Output the (x, y) coordinate of the center of the cell containing the given text.  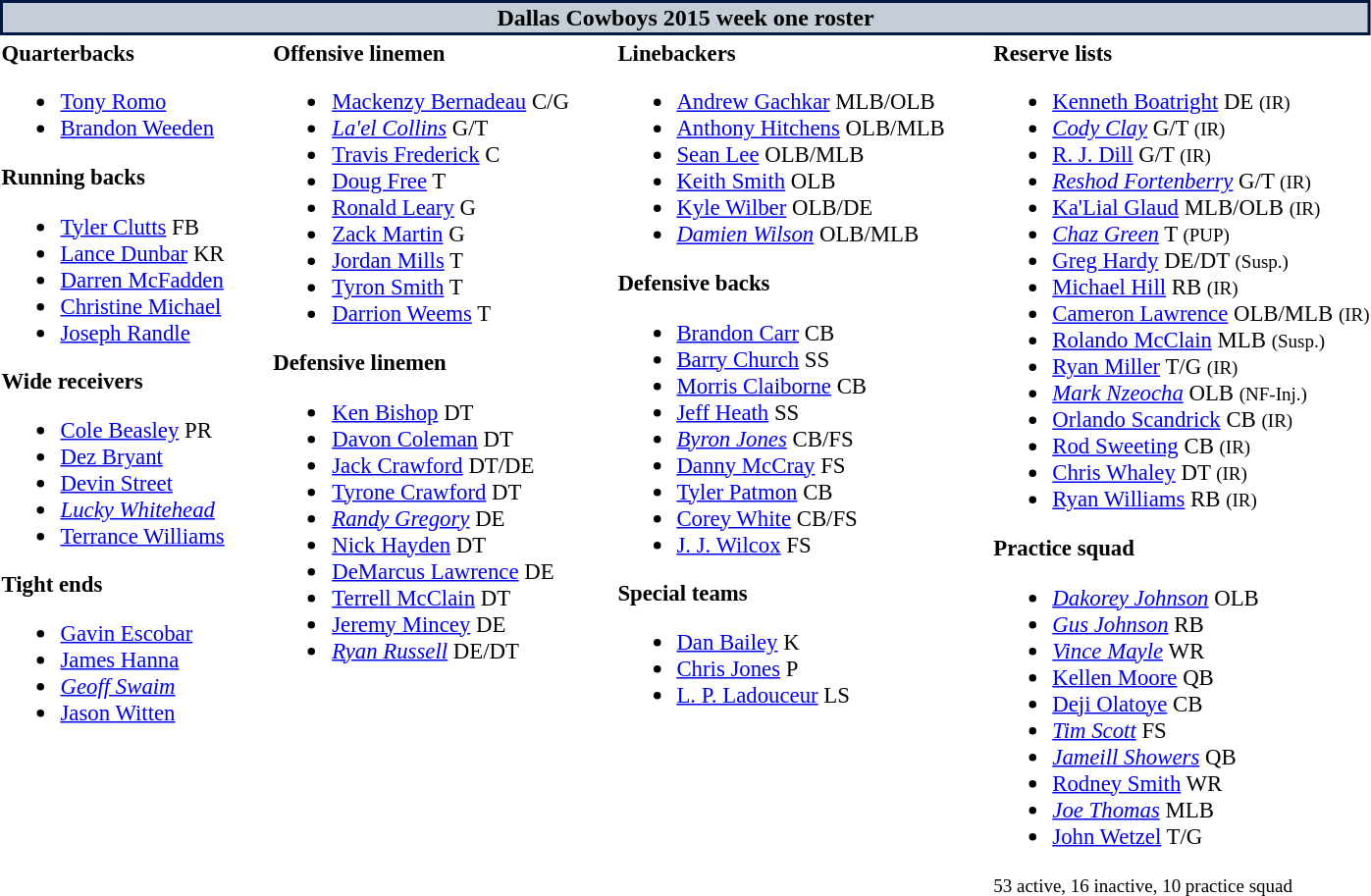
Dallas Cowboys 2015 week one roster (685, 18)
